Identify which cell holds the provided text, then report its [x, y] central coordinate. 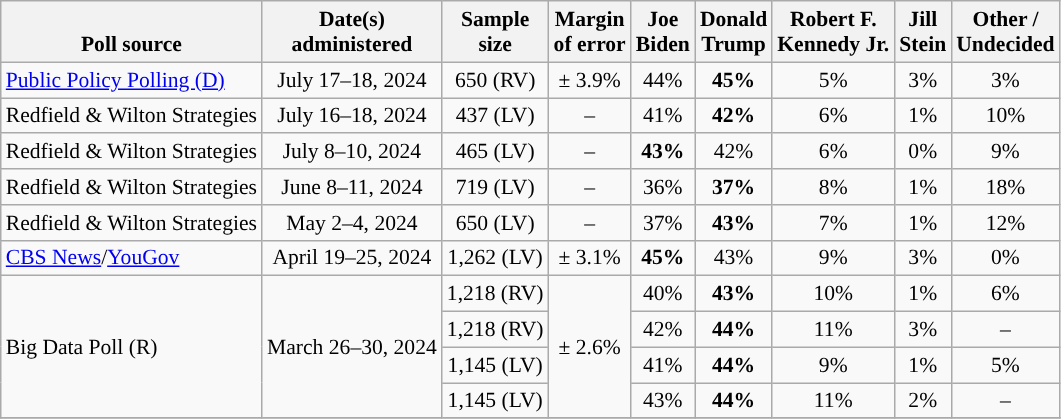
1,262 (LV) [496, 258]
2% [922, 401]
July 8–10, 2024 [352, 152]
8% [833, 187]
July 16–18, 2024 [352, 116]
± 3.9% [590, 80]
Samplesize [496, 32]
18% [1005, 187]
Big Data Poll (R) [132, 347]
June 8–11, 2024 [352, 187]
Robert F.Kennedy Jr. [833, 32]
May 2–4, 2024 [352, 223]
± 3.1% [590, 258]
Public Policy Polling (D) [132, 80]
7% [833, 223]
650 (RV) [496, 80]
Marginof error [590, 32]
719 (LV) [496, 187]
40% [663, 294]
Date(s)administered [352, 32]
JoeBiden [663, 32]
Other /Undecided [1005, 32]
July 17–18, 2024 [352, 80]
465 (LV) [496, 152]
± 2.6% [590, 347]
CBS News/YouGov [132, 258]
Poll source [132, 32]
12% [1005, 223]
March 26–30, 2024 [352, 347]
JillStein [922, 32]
437 (LV) [496, 116]
650 (LV) [496, 223]
DonaldTrump [734, 32]
April 19–25, 2024 [352, 258]
36% [663, 187]
